Return the (X, Y) coordinate for the center point of the cell that contains the specified text.  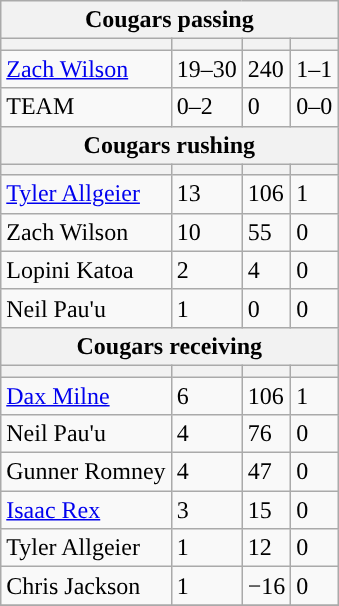
12 (266, 548)
0–0 (314, 107)
15 (266, 510)
0–2 (206, 107)
240 (266, 69)
13 (206, 194)
76 (266, 434)
55 (266, 232)
Chris Jackson (86, 586)
Isaac Rex (86, 510)
10 (206, 232)
1–1 (314, 69)
19–30 (206, 69)
Dax Milne (86, 395)
2 (206, 270)
Cougars passing (170, 20)
−16 (266, 586)
Cougars rushing (170, 145)
3 (206, 510)
Cougars receiving (170, 346)
Lopini Katoa (86, 270)
47 (266, 472)
Gunner Romney (86, 472)
TEAM (86, 107)
6 (206, 395)
